Return the (X, Y) coordinate for the center point of the cell that contains the specified text.  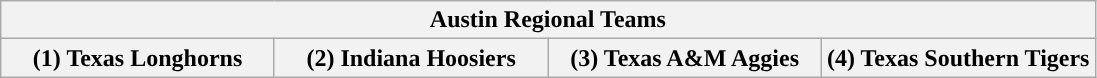
(4) Texas Southern Tigers (958, 58)
(1) Texas Longhorns (138, 58)
(2) Indiana Hoosiers (411, 58)
(3) Texas A&M Aggies (685, 58)
Austin Regional Teams (548, 20)
